Detect which cell encompasses the target text, then output its [x, y] center coordinate. 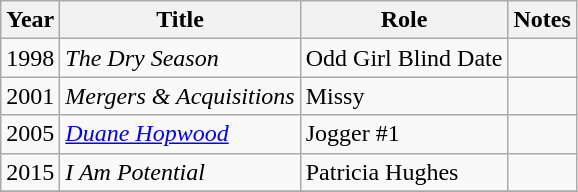
The Dry Season [180, 58]
Mergers & Acquisitions [180, 96]
Year [30, 20]
I Am Potential [180, 172]
Duane Hopwood [180, 134]
Role [404, 20]
Notes [542, 20]
Patricia Hughes [404, 172]
2005 [30, 134]
2015 [30, 172]
Jogger #1 [404, 134]
Title [180, 20]
2001 [30, 96]
1998 [30, 58]
Missy [404, 96]
Odd Girl Blind Date [404, 58]
